Capture the cell that displays the provided text and extract its [X, Y] central coordinate. 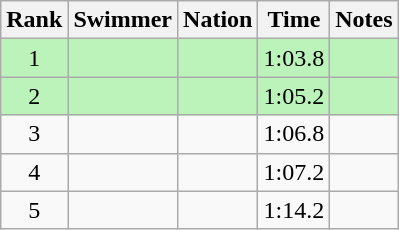
5 [34, 210]
1 [34, 58]
Notes [364, 20]
1:07.2 [294, 172]
3 [34, 134]
2 [34, 96]
4 [34, 172]
Time [294, 20]
1:03.8 [294, 58]
Rank [34, 20]
Nation [218, 20]
1:05.2 [294, 96]
1:06.8 [294, 134]
1:14.2 [294, 210]
Swimmer [123, 20]
